Locate the cell with the specified text and output its (x, y) center coordinate. 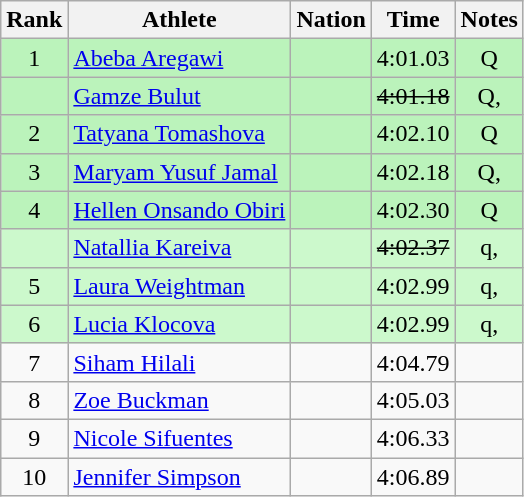
Siham Hilali (180, 362)
3 (34, 172)
4:01.18 (413, 96)
Notes (489, 20)
4:02.10 (413, 134)
1 (34, 58)
4 (34, 210)
Zoe Buckman (180, 400)
4:05.03 (413, 400)
4:02.18 (413, 172)
4:04.79 (413, 362)
10 (34, 477)
4:02.37 (413, 248)
5 (34, 286)
Rank (34, 20)
Laura Weightman (180, 286)
8 (34, 400)
Jennifer Simpson (180, 477)
4:02.30 (413, 210)
Gamze Bulut (180, 96)
Hellen Onsando Obiri (180, 210)
4:06.89 (413, 477)
Nation (331, 20)
6 (34, 324)
7 (34, 362)
4:01.03 (413, 58)
Time (413, 20)
Tatyana Tomashova (180, 134)
Abeba Aregawi (180, 58)
Nicole Sifuentes (180, 438)
2 (34, 134)
Lucia Klocova (180, 324)
4:06.33 (413, 438)
9 (34, 438)
Natallia Kareiva (180, 248)
Athlete (180, 20)
Maryam Yusuf Jamal (180, 172)
